Search for the cell housing the specified text and yield its [x, y] center coordinate. 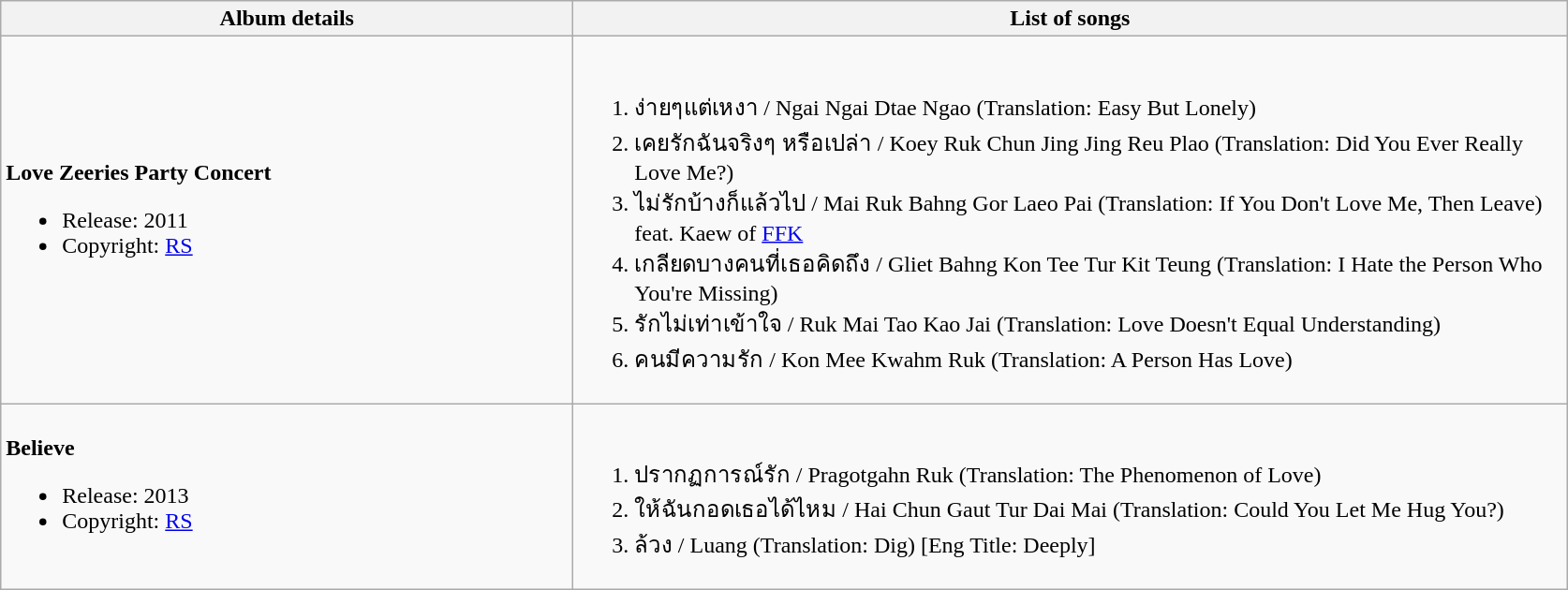
BelieveRelease: 2013Copyright: RS [287, 496]
List of songs [1070, 19]
Love Zeeries Party ConcertRelease: 2011Copyright: RS [287, 220]
Album details [287, 19]
